Pinpoint the cell where the given text exists, returning its [x, y] midpoint coordinate. 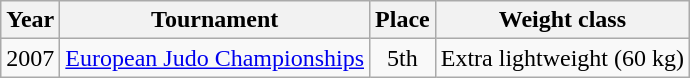
Year [30, 20]
Weight class [562, 20]
5th [403, 58]
Tournament [215, 20]
European Judo Championships [215, 58]
Extra lightweight (60 kg) [562, 58]
Place [403, 20]
2007 [30, 58]
